Extract the (X, Y) coordinate from the center of the cell holding the provided text.  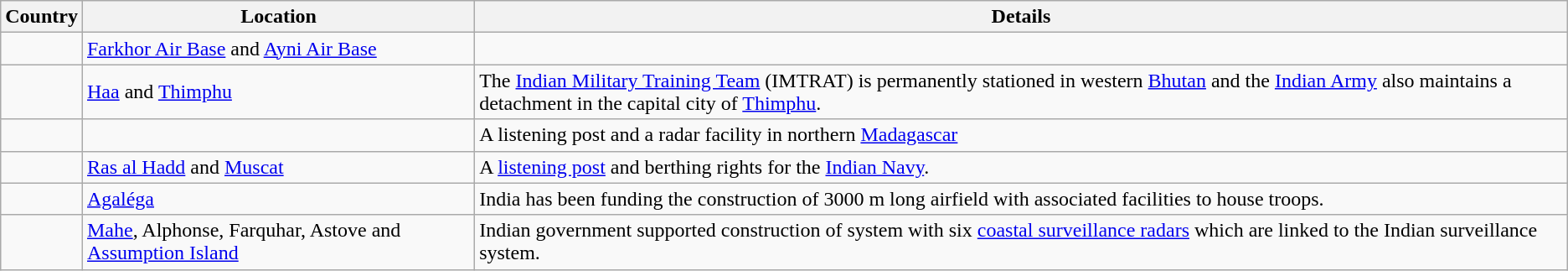
A listening post and berthing rights for the Indian Navy. (1022, 167)
Ras al Hadd and Muscat (278, 167)
Details (1022, 17)
India has been funding the construction of 3000 m long airfield with associated facilities to house troops. (1022, 199)
Haa and Thimphu (278, 92)
A listening post and a radar facility in northern Madagascar (1022, 135)
Farkhor Air Base and Ayni Air Base (278, 49)
Location (278, 17)
Mahe, Alphonse, Farquhar, Astove and Assumption Island (278, 242)
Country (42, 17)
Agaléga (278, 199)
Indian government supported construction of system with six coastal surveillance radars which are linked to the Indian surveillance system. (1022, 242)
